Provide the [X, Y] coordinate of the cell's center where the given text is located.  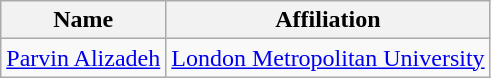
Affiliation [328, 20]
Name [84, 20]
Parvin Alizadeh [84, 58]
London Metropolitan University [328, 58]
